Locate the cell with the specified text and output its (x, y) center coordinate. 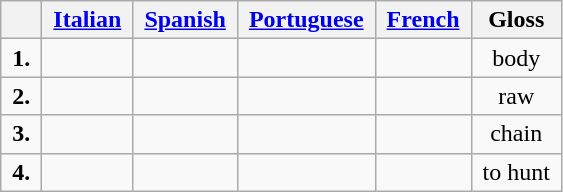
2. (22, 96)
Spanish (185, 20)
chain (516, 134)
Italian (88, 20)
3. (22, 134)
1. (22, 58)
raw (516, 96)
4. (22, 172)
to hunt (516, 172)
Portuguese (306, 20)
French (423, 20)
Gloss (516, 20)
body (516, 58)
